Return the (X, Y) coordinate for the center point of the cell that contains the specified text.  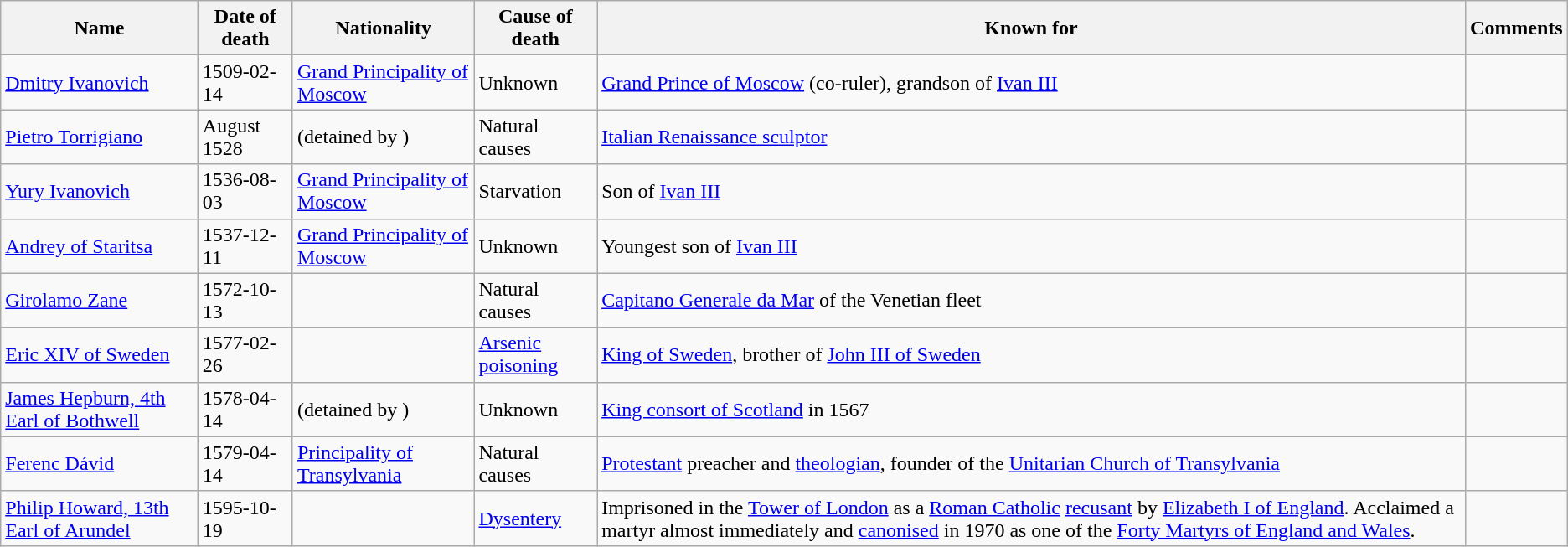
Known for (1032, 28)
Son of Ivan III (1032, 191)
1595-10-19 (245, 518)
August 1528 (245, 137)
Grand Prince of Moscow (co-ruler), grandson of Ivan III (1032, 82)
Dysentery (536, 518)
1578-04-14 (245, 409)
Protestant preacher and theologian, founder of the Unitarian Church of Transylvania (1032, 464)
Starvation (536, 191)
1579-04-14 (245, 464)
Andrey of Staritsa (100, 246)
Name (100, 28)
1537-12-11 (245, 246)
Ferenc Dávid (100, 464)
Comments (1516, 28)
Eric XIV of Sweden (100, 355)
King consort of Scotland in 1567 (1032, 409)
Italian Renaissance sculptor (1032, 137)
Pietro Torrigiano (100, 137)
Principality of Transylvania (384, 464)
King of Sweden, brother of John III of Sweden (1032, 355)
Youngest son of Ivan III (1032, 246)
Capitano Generale da Mar of the Venetian fleet (1032, 300)
Dmitry Ivanovich (100, 82)
1572-10-13 (245, 300)
Philip Howard, 13th Earl of Arundel (100, 518)
Arsenic poisoning (536, 355)
1536-08-03 (245, 191)
1509-02-14 (245, 82)
1577-02-26 (245, 355)
James Hepburn, 4th Earl of Bothwell (100, 409)
Nationality (384, 28)
Date of death (245, 28)
Yury Ivanovich (100, 191)
Girolamo Zane (100, 300)
Cause of death (536, 28)
